For the text-containing cell, return its midpoint in [X, Y] coordinate format. 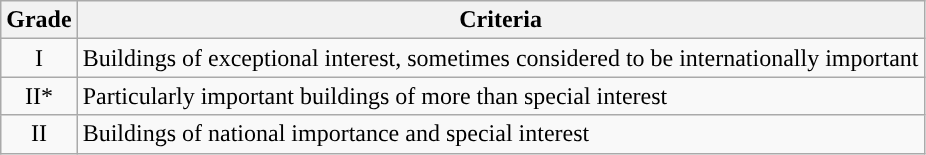
II [39, 134]
Buildings of exceptional interest, sometimes considered to be internationally important [500, 58]
II* [39, 96]
Grade [39, 20]
Criteria [500, 20]
Particularly important buildings of more than special interest [500, 96]
Buildings of national importance and special interest [500, 134]
I [39, 58]
